Detect which cell encompasses the target text, then output its (X, Y) center coordinate. 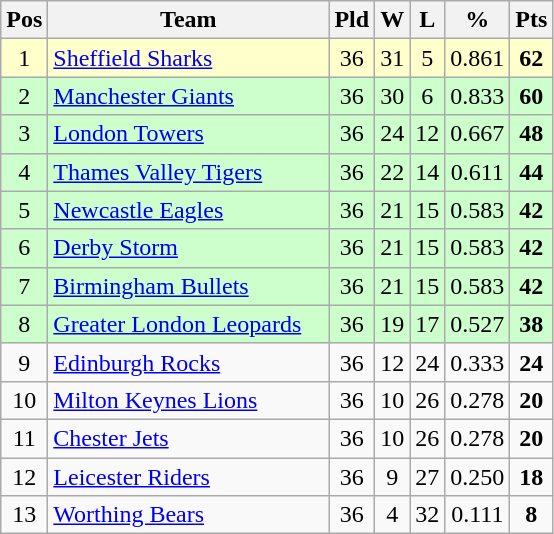
22 (392, 172)
Pos (24, 20)
0.667 (478, 134)
0.111 (478, 515)
0.250 (478, 477)
Milton Keynes Lions (188, 400)
18 (532, 477)
0.861 (478, 58)
27 (428, 477)
0.527 (478, 324)
W (392, 20)
38 (532, 324)
Team (188, 20)
30 (392, 96)
31 (392, 58)
11 (24, 438)
0.611 (478, 172)
Sheffield Sharks (188, 58)
Pts (532, 20)
14 (428, 172)
Manchester Giants (188, 96)
Worthing Bears (188, 515)
17 (428, 324)
0.333 (478, 362)
L (428, 20)
13 (24, 515)
Greater London Leopards (188, 324)
3 (24, 134)
% (478, 20)
32 (428, 515)
44 (532, 172)
Newcastle Eagles (188, 210)
Edinburgh Rocks (188, 362)
7 (24, 286)
London Towers (188, 134)
60 (532, 96)
Leicester Riders (188, 477)
Chester Jets (188, 438)
48 (532, 134)
0.833 (478, 96)
62 (532, 58)
19 (392, 324)
Birmingham Bullets (188, 286)
Thames Valley Tigers (188, 172)
Derby Storm (188, 248)
Pld (352, 20)
1 (24, 58)
2 (24, 96)
